Search for the cell housing the specified text and yield its [X, Y] center coordinate. 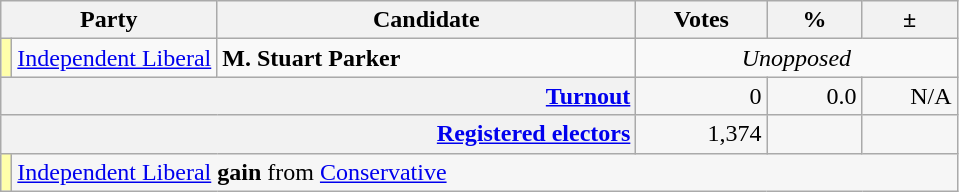
1,374 [702, 134]
± [910, 20]
Turnout [318, 96]
Registered electors [318, 134]
% [814, 20]
Independent Liberal [114, 58]
Candidate [426, 20]
Independent Liberal gain from Conservative [484, 172]
M. Stuart Parker [426, 58]
Party [109, 20]
Votes [702, 20]
N/A [910, 96]
0.0 [814, 96]
Unopposed [796, 58]
0 [702, 96]
